Detect which cell encompasses the target text, then output its [x, y] center coordinate. 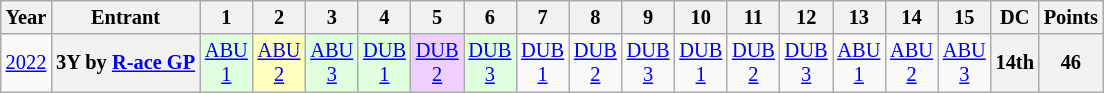
12 [806, 17]
5 [438, 17]
4 [384, 17]
15 [964, 17]
3 [332, 17]
8 [596, 17]
1 [226, 17]
6 [490, 17]
46 [1071, 63]
14 [912, 17]
13 [858, 17]
3Y by R-ace GP [126, 63]
2022 [26, 63]
Entrant [126, 17]
Year [26, 17]
9 [648, 17]
7 [542, 17]
11 [754, 17]
14th [1015, 63]
DC [1015, 17]
10 [700, 17]
2 [280, 17]
Points [1071, 17]
